Extract the [x, y] coordinate from the center of the cell holding the provided text.  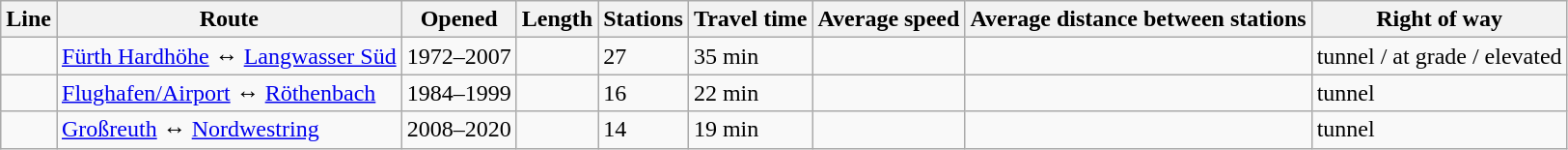
Route [229, 19]
Flughafen/Airport ↔ Röthenbach [229, 93]
Line [29, 19]
1984–1999 [459, 93]
tunnel / at grade / elevated [1440, 56]
Travel time [751, 19]
1972–2007 [459, 56]
27 [644, 56]
Average distance between stations [1139, 19]
19 min [751, 130]
14 [644, 130]
Average speed [889, 19]
2008–2020 [459, 130]
35 min [751, 56]
22 min [751, 93]
Length [557, 19]
Großreuth ↔ Nordwestring [229, 130]
16 [644, 93]
Fürth Hardhöhe ↔ Langwasser Süd [229, 56]
Right of way [1440, 19]
Stations [644, 19]
Opened [459, 19]
